Provide the [X, Y] coordinate of the cell's center where the given text is located.  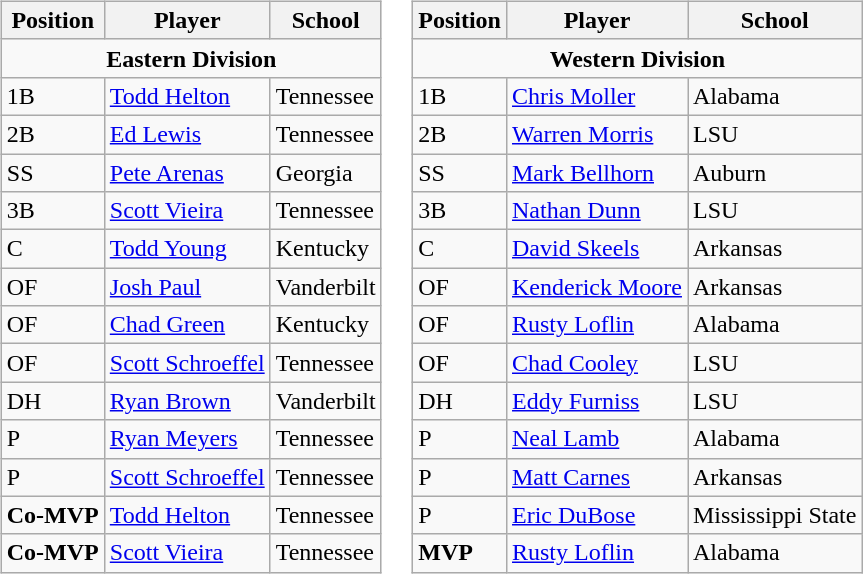
Pete Arenas [187, 173]
Matt Carnes [596, 477]
Eric DuBose [596, 515]
MVP [460, 553]
Warren Morris [596, 134]
Ryan Brown [187, 401]
David Skeels [596, 249]
Kenderick Moore [596, 287]
Georgia [326, 173]
Auburn [775, 173]
Chad Cooley [596, 363]
Ed Lewis [187, 134]
Ryan Meyers [187, 439]
Chad Green [187, 325]
Josh Paul [187, 287]
Western Division [638, 58]
Todd Young [187, 249]
Mississippi State [775, 515]
Eastern Division [191, 58]
Nathan Dunn [596, 211]
Mark Bellhorn [596, 173]
Chris Moller [596, 96]
Neal Lamb [596, 439]
Eddy Furniss [596, 401]
